Determine the (x, y) coordinate at the center of the cell enclosing the given text.  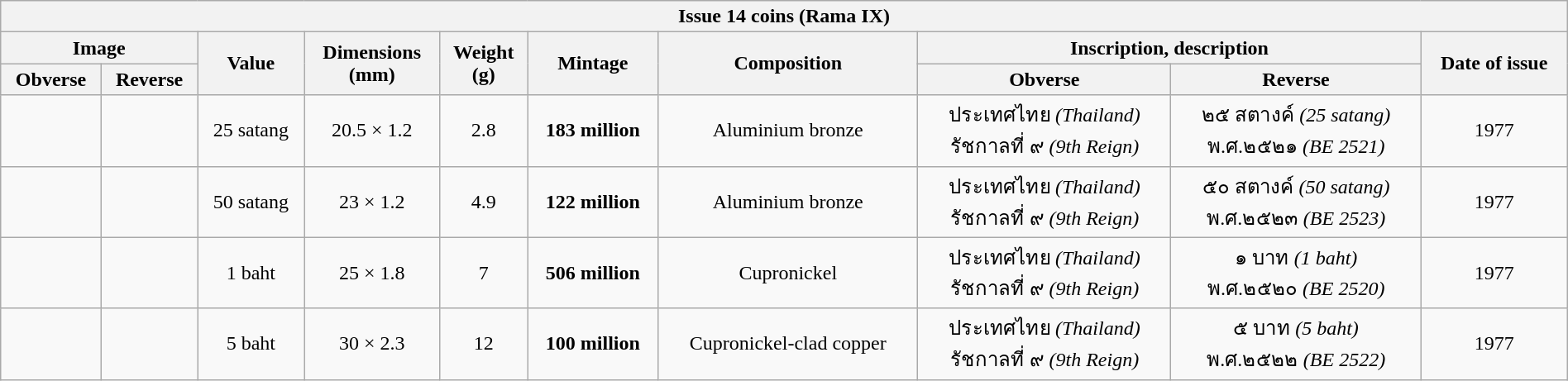
12 (484, 344)
Issue 14 coins (Rama IX) (784, 17)
100 million (593, 344)
5 baht (251, 344)
30 × 2.3 (372, 344)
Cupronickel (788, 273)
๕๐ สตางค์ (50 satang)พ.ศ.๒๕๒๓ (BE 2523) (1296, 202)
25 × 1.8 (372, 273)
23 × 1.2 (372, 202)
122 million (593, 202)
183 million (593, 131)
50 satang (251, 202)
๑ บาท (1 baht)พ.ศ.๒๕๒๐ (BE 2520) (1296, 273)
7 (484, 273)
Dimensions(mm) (372, 64)
๒๕ สตางค์ (25 satang)พ.ศ.๒๕๒๑ (BE 2521) (1296, 131)
1 baht (251, 273)
25 satang (251, 131)
Date of issue (1494, 64)
Image (99, 48)
506 million (593, 273)
4.9 (484, 202)
Cupronickel-clad copper (788, 344)
20.5 × 1.2 (372, 131)
Weight(g) (484, 64)
2.8 (484, 131)
Value (251, 64)
๕ บาท (5 baht)พ.ศ.๒๕๒๒ (BE 2522) (1296, 344)
Inscription, description (1169, 48)
Mintage (593, 64)
Composition (788, 64)
